Scan for the cell matching the given text and deliver its (X, Y) coordinate at center. 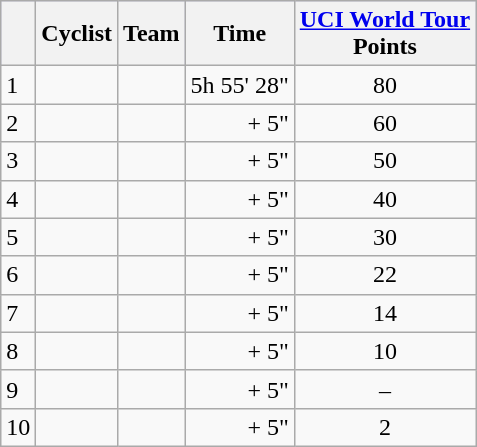
4 (18, 199)
Team (152, 34)
40 (384, 199)
Cyclist (77, 34)
30 (384, 237)
5 (18, 237)
Time (240, 34)
14 (384, 313)
22 (384, 275)
– (384, 389)
7 (18, 313)
1 (18, 85)
8 (18, 351)
3 (18, 161)
60 (384, 123)
9 (18, 389)
5h 55' 28" (240, 85)
UCI World TourPoints (384, 34)
80 (384, 85)
50 (384, 161)
6 (18, 275)
